Search for the cell housing the specified text and yield its [X, Y] center coordinate. 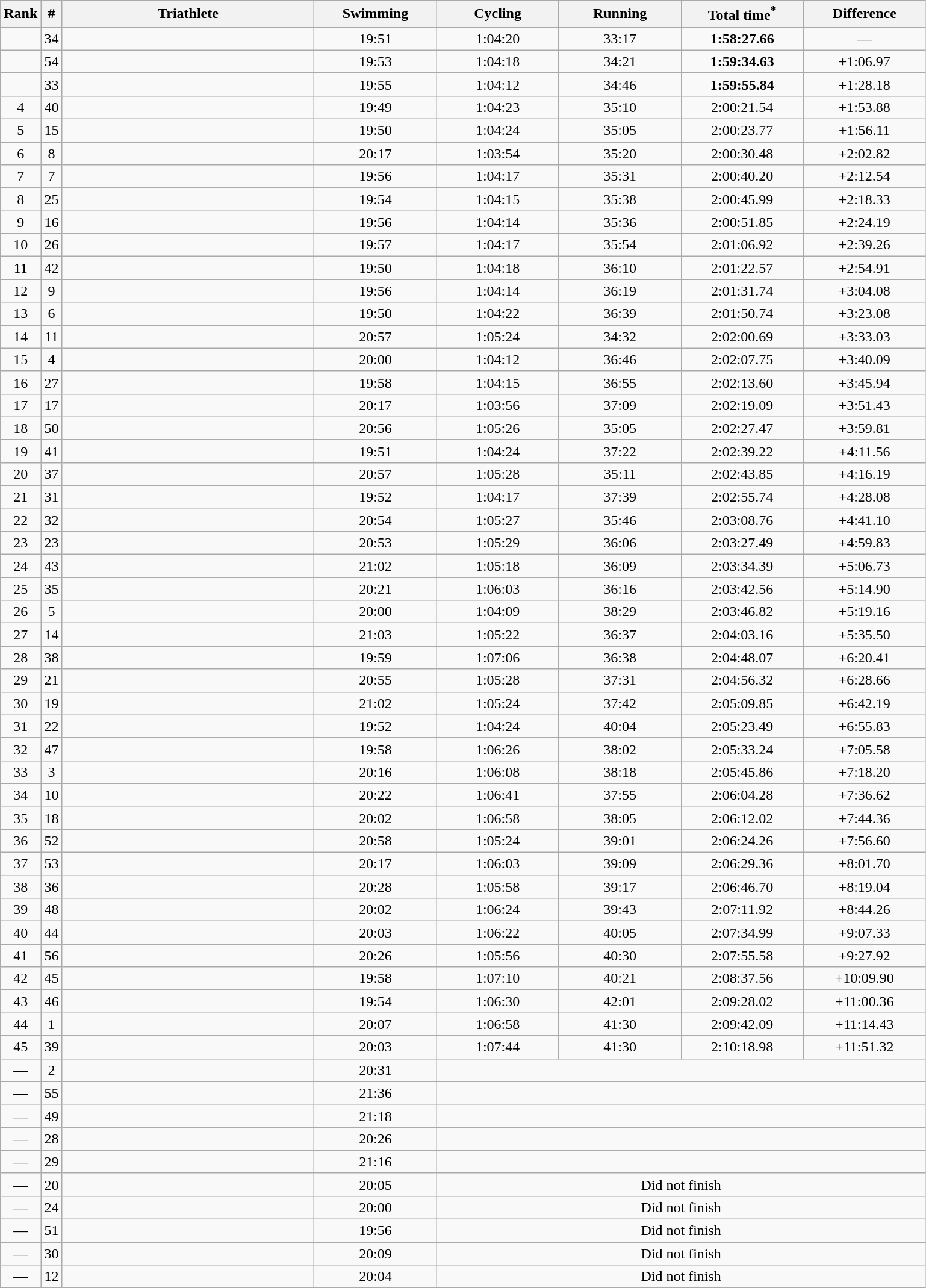
2:05:45.86 [742, 772]
2:00:30.48 [742, 154]
21:36 [376, 1093]
20:28 [376, 887]
40:05 [620, 933]
Triathlete [188, 14]
2:08:37.56 [742, 978]
2:00:51.85 [742, 222]
48 [52, 910]
2:06:12.02 [742, 818]
38:02 [620, 749]
+7:18.20 [865, 772]
+4:28.08 [865, 497]
# [52, 14]
2:00:45.99 [742, 199]
39:17 [620, 887]
19:49 [376, 107]
35:54 [620, 245]
1:03:54 [497, 154]
+2:54.91 [865, 268]
20:05 [376, 1184]
35:31 [620, 176]
20:22 [376, 795]
1:58:27.66 [742, 39]
+6:28.66 [865, 680]
2:00:23.77 [742, 131]
35:11 [620, 474]
Cycling [497, 14]
2:04:56.32 [742, 680]
3 [52, 772]
+5:06.73 [865, 566]
39:01 [620, 841]
2:00:40.20 [742, 176]
36:55 [620, 382]
1:07:10 [497, 978]
+6:42.19 [865, 703]
20:55 [376, 680]
19:57 [376, 245]
55 [52, 1093]
37:22 [620, 451]
+3:23.08 [865, 314]
Running [620, 14]
Total time* [742, 14]
34:32 [620, 337]
46 [52, 1001]
1:06:30 [497, 1001]
1:05:58 [497, 887]
21:18 [376, 1116]
20:53 [376, 543]
2:05:33.24 [742, 749]
1:59:55.84 [742, 84]
+7:44.36 [865, 818]
2:01:06.92 [742, 245]
+6:55.83 [865, 726]
1:05:27 [497, 520]
+3:45.94 [865, 382]
36:39 [620, 314]
34:46 [620, 84]
1:03:56 [497, 405]
+10:09.90 [865, 978]
37:42 [620, 703]
+1:53.88 [865, 107]
2:02:13.60 [742, 382]
47 [52, 749]
35:46 [620, 520]
+7:56.60 [865, 841]
1:06:26 [497, 749]
38:18 [620, 772]
2:04:03.16 [742, 635]
2:05:09.85 [742, 703]
+4:59.83 [865, 543]
1:06:41 [497, 795]
35:10 [620, 107]
40:30 [620, 956]
56 [52, 956]
2:03:27.49 [742, 543]
+3:33.03 [865, 337]
19:53 [376, 61]
35:36 [620, 222]
49 [52, 1116]
20:04 [376, 1277]
40:21 [620, 978]
1:07:06 [497, 658]
34:21 [620, 61]
38:29 [620, 612]
+8:44.26 [865, 910]
1:05:56 [497, 956]
+2:39.26 [865, 245]
2:02:00.69 [742, 337]
36:46 [620, 359]
33:17 [620, 39]
20:21 [376, 589]
+3:40.09 [865, 359]
54 [52, 61]
2:05:23.49 [742, 726]
20:09 [376, 1254]
2:03:08.76 [742, 520]
+11:51.32 [865, 1047]
2:10:18.98 [742, 1047]
1:59:34.63 [742, 61]
39:43 [620, 910]
2:01:50.74 [742, 314]
+2:12.54 [865, 176]
+5:19.16 [865, 612]
2:03:34.39 [742, 566]
2:01:31.74 [742, 291]
2:00:21.54 [742, 107]
36:16 [620, 589]
+11:00.36 [865, 1001]
1:06:08 [497, 772]
19:55 [376, 84]
+1:28.18 [865, 84]
+7:36.62 [865, 795]
21:03 [376, 635]
+9:27.92 [865, 956]
20:16 [376, 772]
2:06:46.70 [742, 887]
Rank [20, 14]
36:19 [620, 291]
38:05 [620, 818]
39:09 [620, 864]
1:05:29 [497, 543]
53 [52, 864]
40:04 [620, 726]
13 [20, 314]
+6:20.41 [865, 658]
+4:11.56 [865, 451]
2:07:34.99 [742, 933]
36:38 [620, 658]
1:06:22 [497, 933]
+4:41.10 [865, 520]
20:31 [376, 1070]
2:07:55.58 [742, 956]
21:16 [376, 1162]
2:02:19.09 [742, 405]
1 [52, 1024]
+11:14.43 [865, 1024]
1:05:26 [497, 428]
36:37 [620, 635]
1:04:23 [497, 107]
42:01 [620, 1001]
2:06:29.36 [742, 864]
20:54 [376, 520]
+1:56.11 [865, 131]
20:58 [376, 841]
19:59 [376, 658]
2:02:39.22 [742, 451]
2:02:55.74 [742, 497]
+8:01.70 [865, 864]
2 [52, 1070]
2:09:28.02 [742, 1001]
36:06 [620, 543]
2:04:48.07 [742, 658]
1:05:18 [497, 566]
+2:24.19 [865, 222]
+2:18.33 [865, 199]
+1:06.97 [865, 61]
1:05:22 [497, 635]
+5:35.50 [865, 635]
Swimming [376, 14]
52 [52, 841]
2:06:04.28 [742, 795]
2:02:27.47 [742, 428]
+3:59.81 [865, 428]
37:39 [620, 497]
20:07 [376, 1024]
1:07:44 [497, 1047]
37:09 [620, 405]
37:31 [620, 680]
+3:04.08 [865, 291]
20:56 [376, 428]
50 [52, 428]
36:10 [620, 268]
2:01:22.57 [742, 268]
1:04:20 [497, 39]
35:20 [620, 154]
36:09 [620, 566]
2:02:07.75 [742, 359]
2:03:42.56 [742, 589]
2:03:46.82 [742, 612]
2:09:42.09 [742, 1024]
51 [52, 1231]
1:04:09 [497, 612]
+8:19.04 [865, 887]
2:06:24.26 [742, 841]
1:06:24 [497, 910]
37:55 [620, 795]
2:02:43.85 [742, 474]
+2:02.82 [865, 154]
+7:05.58 [865, 749]
1:04:22 [497, 314]
Difference [865, 14]
+5:14.90 [865, 589]
2:07:11.92 [742, 910]
+3:51.43 [865, 405]
+4:16.19 [865, 474]
35:38 [620, 199]
+9:07.33 [865, 933]
